Detect which cell encompasses the target text, then output its [x, y] center coordinate. 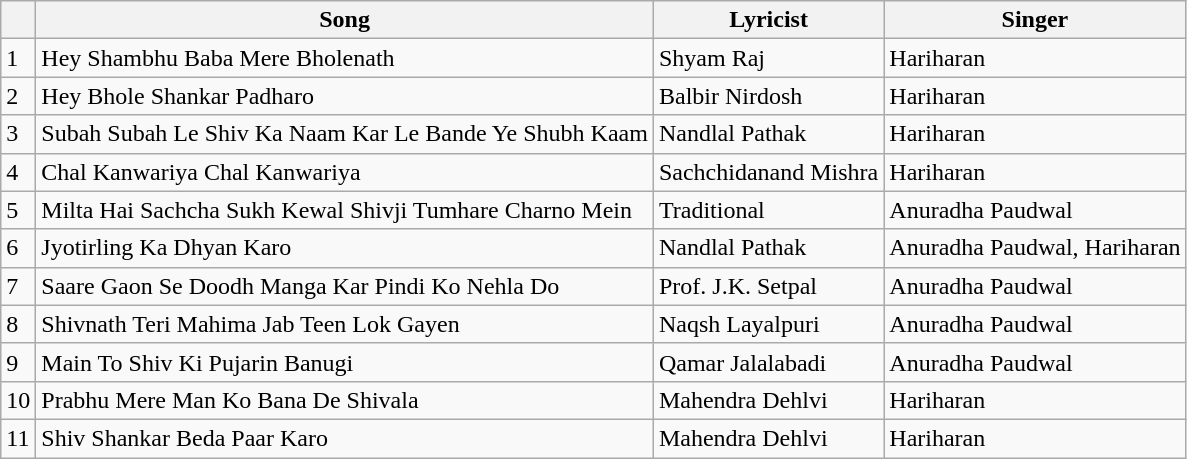
Singer [1035, 20]
Anuradha Paudwal, Hariharan [1035, 248]
Lyricist [768, 20]
Prabhu Mere Man Ko Bana De Shivala [345, 400]
Shivnath Teri Mahima Jab Teen Lok Gayen [345, 324]
Subah Subah Le Shiv Ka Naam Kar Le Bande Ye Shubh Kaam [345, 134]
Milta Hai Sachcha Sukh Kewal Shivji Tumhare Charno Mein [345, 210]
Qamar Jalalabadi [768, 362]
Hey Bhole Shankar Padharo [345, 96]
5 [18, 210]
Shiv Shankar Beda Paar Karo [345, 438]
Saare Gaon Se Doodh Manga Kar Pindi Ko Nehla Do [345, 286]
Prof. J.K. Setpal [768, 286]
Main To Shiv Ki Pujarin Banugi [345, 362]
9 [18, 362]
Balbir Nirdosh [768, 96]
Song [345, 20]
Traditional [768, 210]
10 [18, 400]
7 [18, 286]
Naqsh Layalpuri [768, 324]
11 [18, 438]
Chal Kanwariya Chal Kanwariya [345, 172]
2 [18, 96]
6 [18, 248]
1 [18, 58]
8 [18, 324]
Sachchidanand Mishra [768, 172]
3 [18, 134]
Jyotirling Ka Dhyan Karo [345, 248]
4 [18, 172]
Hey Shambhu Baba Mere Bholenath [345, 58]
Shyam Raj [768, 58]
